Provide the [X, Y] coordinate of the cell's center where the given text is located.  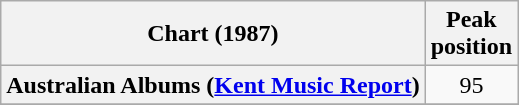
Australian Albums (Kent Music Report) [213, 85]
95 [471, 85]
Chart (1987) [213, 34]
Peakposition [471, 34]
